Search for the cell housing the specified text and yield its [X, Y] center coordinate. 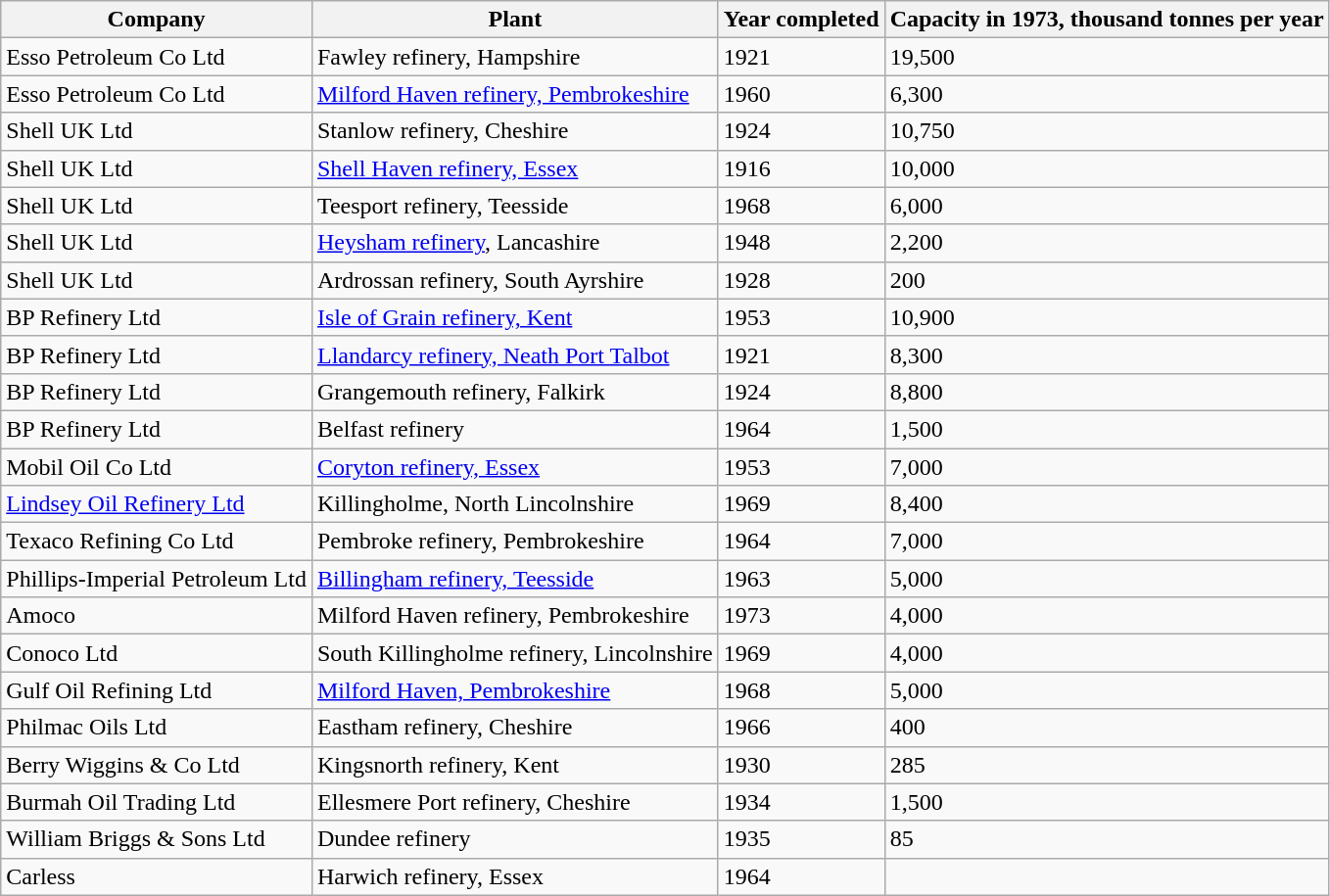
Shell Haven refinery, Essex [515, 168]
200 [1107, 280]
1916 [801, 168]
10,000 [1107, 168]
6,000 [1107, 206]
Lindsey Oil Refinery Ltd [157, 504]
Mobil Oil Co Ltd [157, 467]
2,200 [1107, 243]
Capacity in 1973, thousand tonnes per year [1107, 20]
Phillips-Imperial Petroleum Ltd [157, 579]
Company [157, 20]
1948 [801, 243]
Fawley refinery, Hampshire [515, 57]
Harwich refinery, Essex [515, 876]
1928 [801, 280]
Heysham refinery, Lancashire [515, 243]
1935 [801, 839]
10,750 [1107, 131]
Burmah Oil Trading Ltd [157, 802]
Teesport refinery, Teesside [515, 206]
85 [1107, 839]
8,800 [1107, 392]
Conoco Ltd [157, 653]
1960 [801, 94]
Texaco Refining Co Ltd [157, 542]
Belfast refinery [515, 429]
1966 [801, 728]
Grangemouth refinery, Falkirk [515, 392]
285 [1107, 765]
Amoco [157, 616]
1934 [801, 802]
1930 [801, 765]
Billingham refinery, Teesside [515, 579]
Ardrossan refinery, South Ayrshire [515, 280]
Coryton refinery, Essex [515, 467]
1973 [801, 616]
Ellesmere Port refinery, Cheshire [515, 802]
Kingsnorth refinery, Kent [515, 765]
400 [1107, 728]
Berry Wiggins & Co Ltd [157, 765]
19,500 [1107, 57]
10,900 [1107, 317]
Dundee refinery [515, 839]
Philmac Oils Ltd [157, 728]
Stanlow refinery, Cheshire [515, 131]
Year completed [801, 20]
Llandarcy refinery, Neath Port Talbot [515, 354]
Eastham refinery, Cheshire [515, 728]
Gulf Oil Refining Ltd [157, 690]
Isle of Grain refinery, Kent [515, 317]
Carless [157, 876]
Killingholme, North Lincolnshire [515, 504]
Milford Haven, Pembrokeshire [515, 690]
William Briggs & Sons Ltd [157, 839]
1963 [801, 579]
8,300 [1107, 354]
Plant [515, 20]
8,400 [1107, 504]
Pembroke refinery, Pembrokeshire [515, 542]
6,300 [1107, 94]
South Killingholme refinery, Lincolnshire [515, 653]
